Search for the cell housing the specified text and yield its [X, Y] center coordinate. 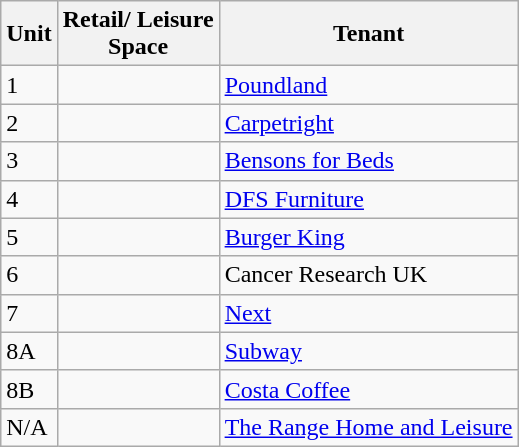
2 [29, 123]
7 [29, 313]
Retail/ LeisureSpace [138, 34]
5 [29, 237]
Cancer Research UK [368, 275]
N/A [29, 427]
Next [368, 313]
4 [29, 199]
The Range Home and Leisure [368, 427]
Subway [368, 351]
Bensons for Beds [368, 161]
Burger King [368, 237]
Costa Coffee [368, 389]
Poundland [368, 85]
DFS Furniture [368, 199]
Tenant [368, 34]
Unit [29, 34]
8B [29, 389]
1 [29, 85]
3 [29, 161]
8A [29, 351]
Carpetright [368, 123]
6 [29, 275]
